Return [X, Y] of the center of cell containing provided text 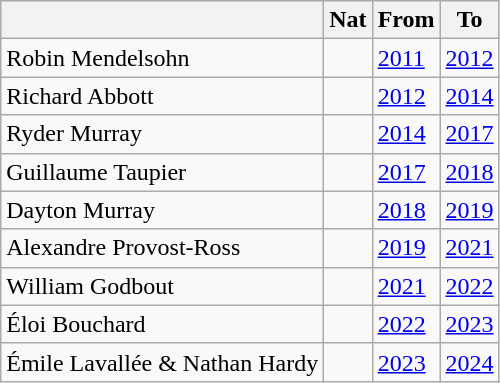
Émile Lavallée & Nathan Hardy [162, 362]
Robin Mendelsohn [162, 58]
Ryder Murray [162, 134]
To [470, 20]
William Godbout [162, 286]
2011 [406, 58]
2024 [470, 362]
Dayton Murray [162, 210]
From [406, 20]
Nat [348, 20]
Alexandre Provost-Ross [162, 248]
Éloi Bouchard [162, 324]
Guillaume Taupier [162, 172]
Richard Abbott [162, 96]
